Extract the (x, y) coordinate from the center of the cell holding the provided text.  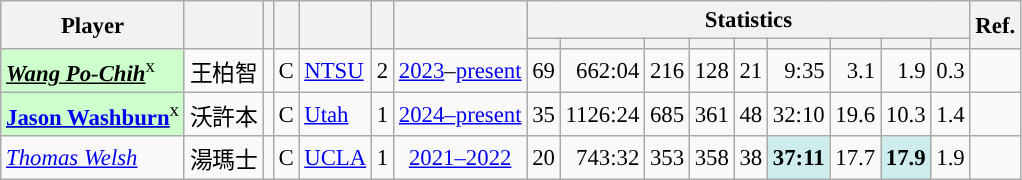
Ref. (995, 25)
湯瑪士 (223, 158)
王柏智 (223, 71)
9:35 (800, 71)
1.4 (950, 115)
3.1 (855, 71)
128 (712, 71)
1126:24 (602, 115)
2 (383, 71)
662:04 (602, 71)
Player (93, 25)
361 (712, 115)
沃許本 (223, 115)
216 (668, 71)
21 (750, 71)
Statistics (748, 20)
2024–present (460, 115)
20 (544, 158)
48 (750, 115)
358 (712, 158)
Thomas Welsh (93, 158)
2023–present (460, 71)
NTSU (336, 71)
17.7 (855, 158)
UCLA (336, 158)
685 (668, 115)
0.3 (950, 71)
32:10 (800, 115)
69 (544, 71)
2021–2022 (460, 158)
10.3 (905, 115)
Wang Po-Chihx (93, 71)
353 (668, 158)
Jason Washburnx (93, 115)
35 (544, 115)
19.6 (855, 115)
Utah (336, 115)
37:11 (800, 158)
38 (750, 158)
17.9 (905, 158)
743:32 (602, 158)
